Return (X, Y) of the center of cell containing provided text 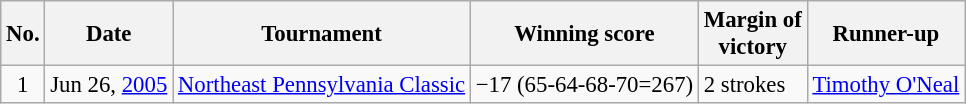
Northeast Pennsylvania Classic (322, 85)
1 (23, 85)
Runner-up (886, 34)
Timothy O'Neal (886, 85)
2 strokes (752, 85)
−17 (65-64-68-70=267) (584, 85)
Jun 26, 2005 (109, 85)
Date (109, 34)
No. (23, 34)
Margin ofvictory (752, 34)
Tournament (322, 34)
Winning score (584, 34)
